For the text-containing cell, return its midpoint in [x, y] coordinate format. 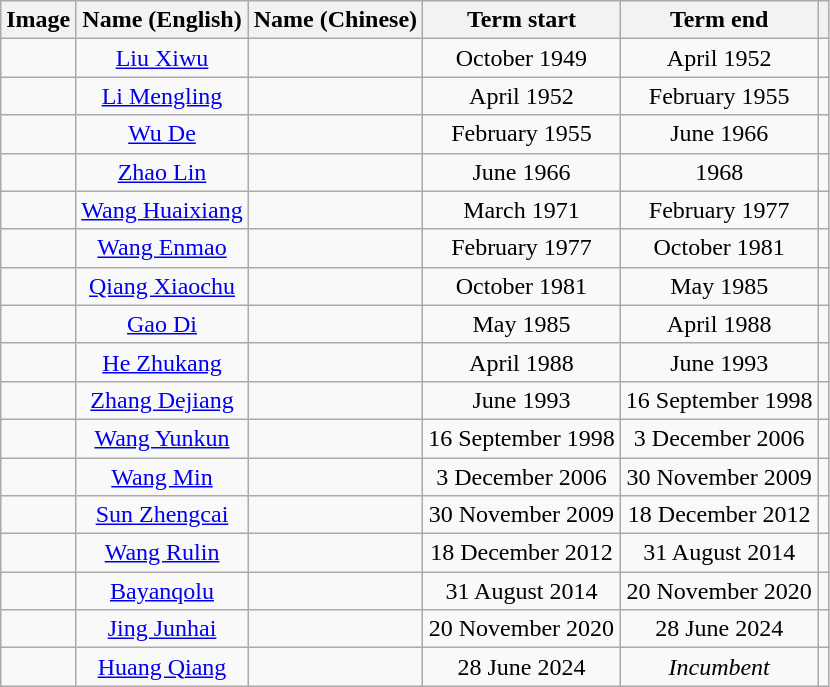
Bayanqolu [162, 591]
Wang Rulin [162, 553]
Wang Huaixiang [162, 210]
March 1971 [522, 210]
October 1949 [522, 58]
Term end [719, 20]
Jing Junhai [162, 629]
Wang Min [162, 477]
Wu De [162, 134]
He Zhukang [162, 362]
Term start [522, 20]
Liu Xiwu [162, 58]
Gao Di [162, 324]
Zhao Lin [162, 172]
1968 [719, 172]
Sun Zhengcai [162, 515]
Name (English) [162, 20]
Image [38, 20]
Name (Chinese) [335, 20]
Wang Yunkun [162, 438]
Qiang Xiaochu [162, 286]
Wang Enmao [162, 248]
Li Mengling [162, 96]
Zhang Dejiang [162, 400]
Huang Qiang [162, 667]
Incumbent [719, 667]
